Capture the cell that displays the provided text and extract its (x, y) central coordinate. 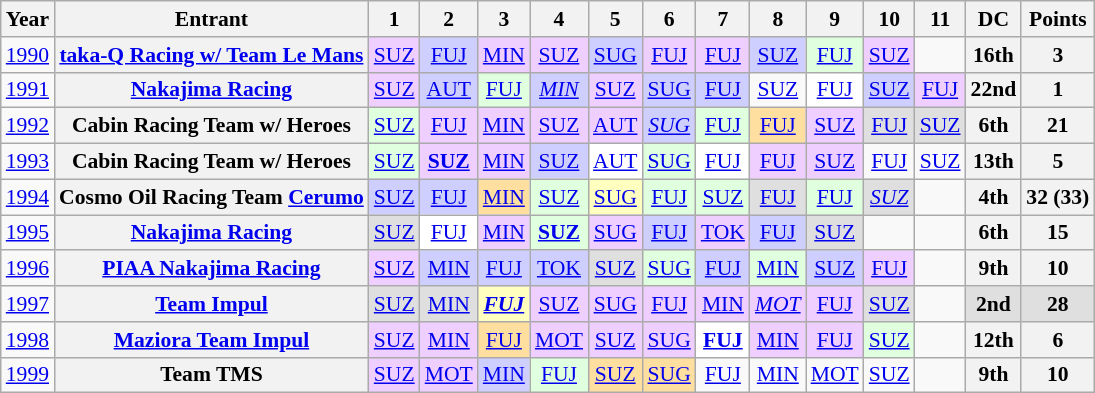
1994 (28, 197)
22nd (994, 90)
1995 (28, 233)
12th (994, 340)
7 (723, 19)
2 (449, 19)
Team Impul (212, 304)
1993 (28, 162)
8 (778, 19)
9 (835, 19)
32 (33) (1058, 197)
11 (940, 19)
Cosmo Oil Racing Team Cerumo (212, 197)
Year (28, 19)
1999 (28, 375)
1996 (28, 269)
1992 (28, 126)
PIAA Nakajima Racing (212, 269)
1997 (28, 304)
28 (1058, 304)
21 (1058, 126)
Points (1058, 19)
1990 (28, 55)
1998 (28, 340)
16th (994, 55)
Entrant (212, 19)
1991 (28, 90)
15 (1058, 233)
4 (559, 19)
Team TMS (212, 375)
DC (994, 19)
13th (994, 162)
taka-Q Racing w/ Team Le Mans (212, 55)
4th (994, 197)
2nd (994, 304)
Maziora Team Impul (212, 340)
